Locate the cell with the specified text and output its [x, y] center coordinate. 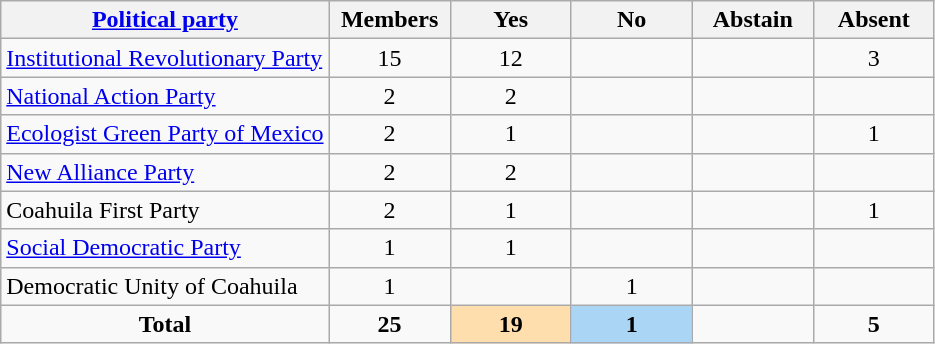
19 [510, 324]
Absent [874, 20]
Social Democratic Party [165, 248]
15 [390, 58]
Yes [510, 20]
12 [510, 58]
Coahuila First Party [165, 210]
Democratic Unity of Coahuila [165, 286]
Political party [165, 20]
Abstain [752, 20]
No [632, 20]
New Alliance Party [165, 172]
Institutional Revolutionary Party [165, 58]
3 [874, 58]
Members [390, 20]
National Action Party [165, 96]
Total [165, 324]
5 [874, 324]
Ecologist Green Party of Mexico [165, 134]
25 [390, 324]
